Return the (x, y) coordinate for the center point of the cell that contains the specified text.  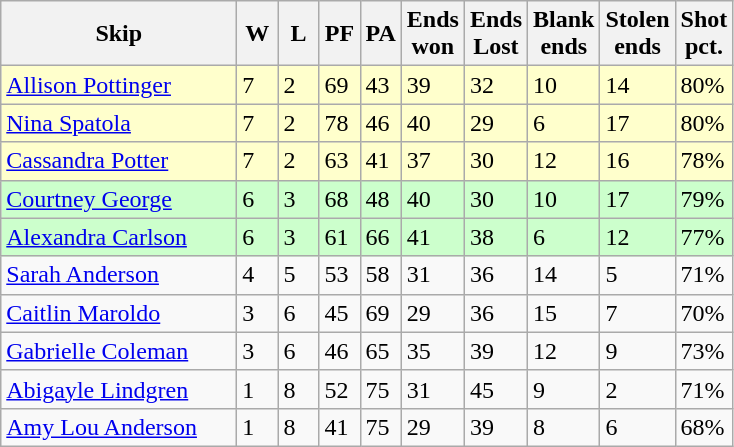
58 (380, 275)
Skip (119, 34)
Shot pct. (704, 34)
68% (704, 427)
Amy Lou Anderson (119, 427)
37 (432, 161)
Stolen ends (638, 34)
Ends won (432, 34)
77% (704, 237)
78% (704, 161)
Courtney George (119, 199)
PA (380, 34)
15 (564, 313)
66 (380, 237)
4 (258, 275)
Abigayle Lindgren (119, 389)
Alexandra Carlson (119, 237)
Ends Lost (496, 34)
PF (340, 34)
78 (340, 123)
Nina Spatola (119, 123)
W (258, 34)
61 (340, 237)
Blank ends (564, 34)
32 (496, 85)
43 (380, 85)
70% (704, 313)
38 (496, 237)
65 (380, 351)
48 (380, 199)
Caitlin Maroldo (119, 313)
53 (340, 275)
Sarah Anderson (119, 275)
Cassandra Potter (119, 161)
Allison Pottinger (119, 85)
68 (340, 199)
52 (340, 389)
35 (432, 351)
16 (638, 161)
L (298, 34)
79% (704, 199)
Gabrielle Coleman (119, 351)
73% (704, 351)
63 (340, 161)
